For the text-containing cell, return its midpoint in [X, Y] coordinate format. 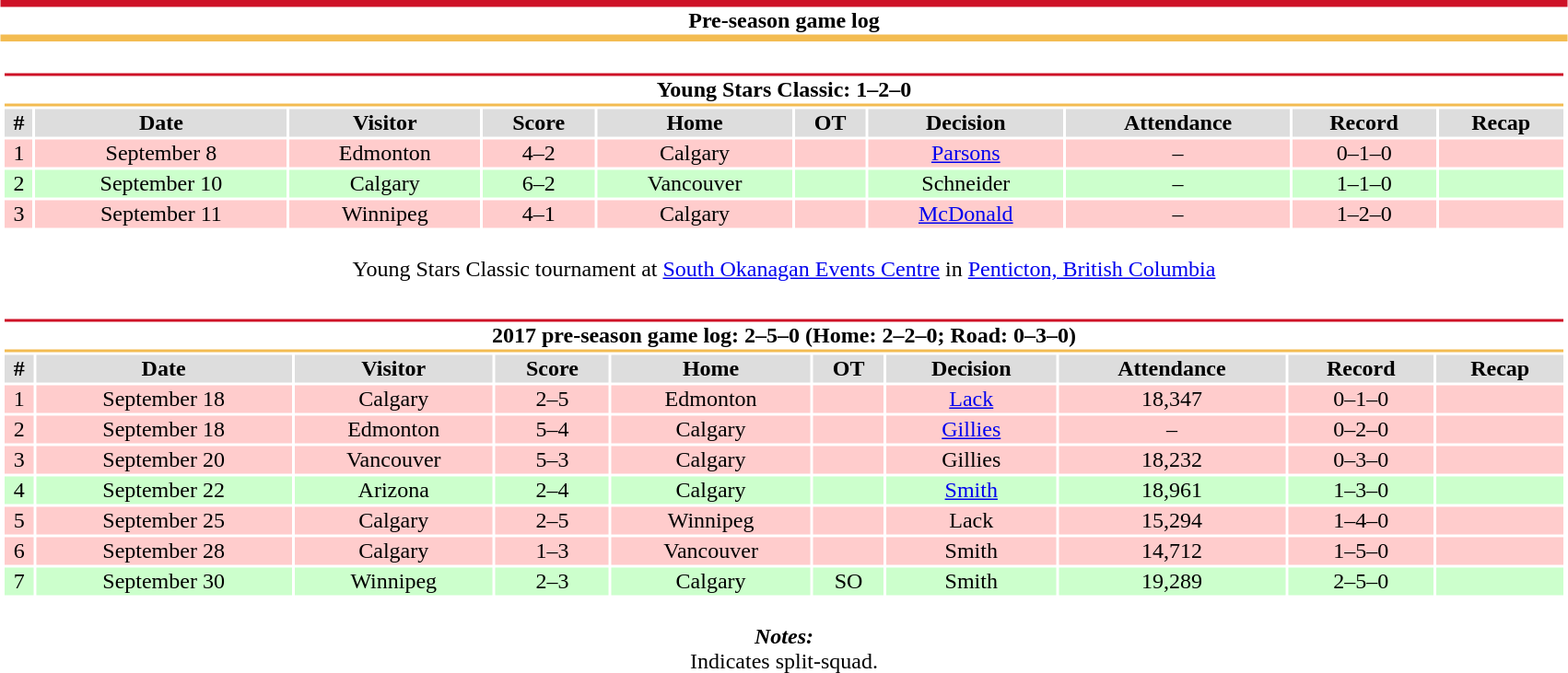
September 25 [164, 520]
2–3 [552, 581]
September 20 [164, 459]
18,347 [1172, 399]
1–3–0 [1362, 491]
19,289 [1172, 581]
1–5–0 [1362, 551]
14,712 [1172, 551]
September 10 [160, 183]
2017 pre-season game log: 2–5–0 (Home: 2–2–0; Road: 0–3–0) [783, 335]
2–4 [552, 491]
Young Stars Classic tournament at South Okanagan Events Centre in Penticton, British Columbia [783, 256]
Pre-season game log [784, 20]
1–4–0 [1362, 520]
Young Stars Classic: 1–2–0 [783, 90]
7 [18, 581]
4–2 [538, 154]
Parsons [965, 154]
4 [18, 491]
5–3 [552, 459]
September 11 [160, 215]
0–3–0 [1362, 459]
Schneider [965, 183]
1–3 [552, 551]
5 [18, 520]
18,232 [1172, 459]
0–2–0 [1362, 430]
6 [18, 551]
5–4 [552, 430]
6–2 [538, 183]
18,961 [1172, 491]
September 22 [164, 491]
McDonald [965, 215]
1–1–0 [1364, 183]
2–5–0 [1362, 581]
SO [849, 581]
1–2–0 [1364, 215]
Arizona [393, 491]
September 28 [164, 551]
15,294 [1172, 520]
4–1 [538, 215]
September 8 [160, 154]
September 30 [164, 581]
